From the cell containing the given text, extract its center point as [X, Y] coordinate. 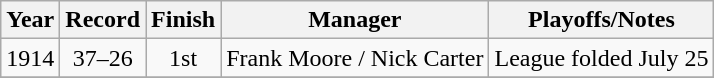
Year [30, 20]
1914 [30, 58]
1st [184, 58]
Finish [184, 20]
Frank Moore / Nick Carter [355, 58]
League folded July 25 [602, 58]
Manager [355, 20]
Playoffs/Notes [602, 20]
Record [103, 20]
37–26 [103, 58]
